Return (x, y) of the center of cell containing provided text 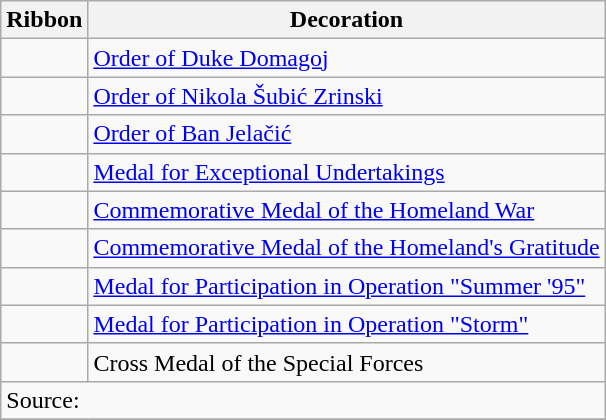
Ribbon (44, 20)
Order of Ban Jelačić (346, 134)
Medal for Exceptional Undertakings (346, 172)
Order of Duke Domagoj (346, 58)
Commemorative Medal of the Homeland's Gratitude (346, 248)
Decoration (346, 20)
Medal for Participation in Operation "Storm" (346, 324)
Cross Medal of the Special Forces (346, 362)
Medal for Participation in Operation "Summer '95" (346, 286)
Order of Nikola Šubić Zrinski (346, 96)
Commemorative Medal of the Homeland War (346, 210)
Source: (303, 400)
